For the text-containing cell, return its midpoint in (X, Y) coordinate format. 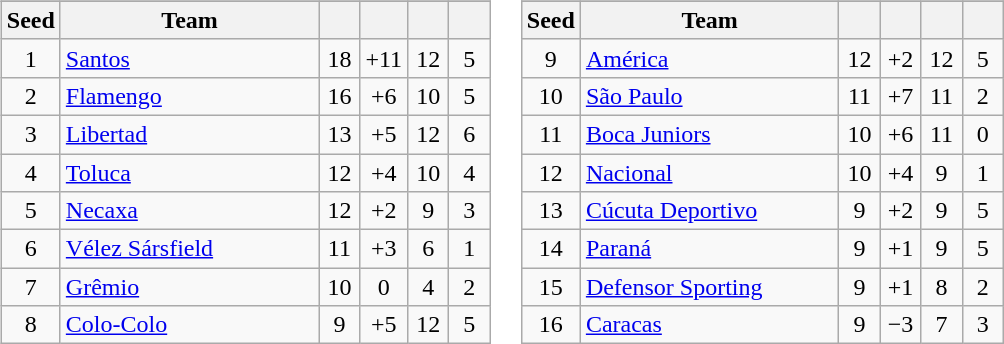
−3 (900, 325)
São Paulo (710, 96)
Libertad (190, 134)
Santos (190, 58)
Grêmio (190, 287)
Necaxa (190, 211)
Colo-Colo (190, 325)
Toluca (190, 173)
15 (550, 287)
Cúcuta Deportivo (710, 211)
+11 (384, 58)
Boca Juniors (710, 134)
Defensor Sporting (710, 287)
América (710, 58)
18 (340, 58)
Flamengo (190, 96)
Vélez Sársfield (190, 249)
Caracas (710, 325)
+3 (384, 249)
Nacional (710, 173)
14 (550, 249)
Paraná (710, 249)
+7 (900, 96)
